Find where the given text appears and provide that cell's center as (X, Y) coordinate. 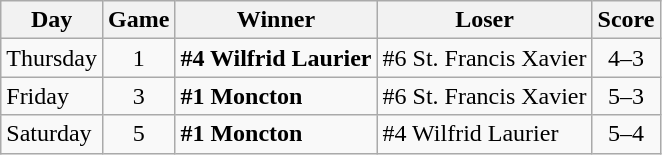
1 (138, 58)
Friday (52, 96)
Score (626, 20)
4–3 (626, 58)
Loser (484, 20)
5–3 (626, 96)
5–4 (626, 134)
Game (138, 20)
Winner (276, 20)
5 (138, 134)
Day (52, 20)
Thursday (52, 58)
3 (138, 96)
Saturday (52, 134)
